Output the (X, Y) coordinate of the center of the cell containing the given text.  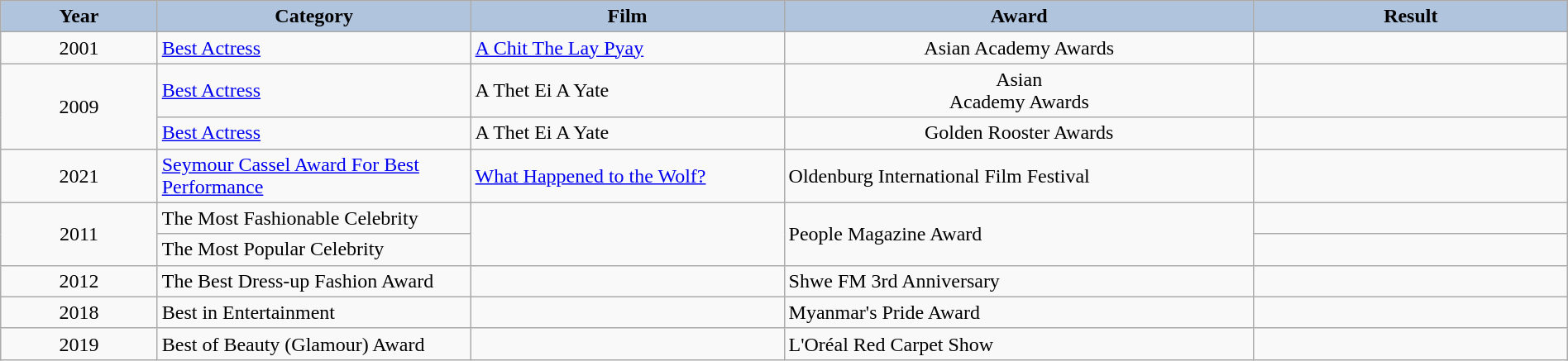
AsianAcademy Awards (1019, 91)
2021 (79, 175)
Shwe FM 3rd Anniversary (1019, 281)
Asian Academy Awards (1019, 48)
Golden Rooster Awards (1019, 133)
Result (1411, 17)
2018 (79, 312)
What Happened to the Wolf? (627, 175)
Award (1019, 17)
The Best Dress-up Fashion Award (314, 281)
L'Oréal Red Carpet Show (1019, 344)
A Chit The Lay Pyay (627, 48)
People Magazine Award (1019, 234)
The Most Popular Celebrity (314, 249)
Film (627, 17)
The Most Fashionable Celebrity (314, 218)
Oldenburg International Film Festival (1019, 175)
Myanmar's Pride Award (1019, 312)
Category (314, 17)
2001 (79, 48)
Seymour Cassel Award For Best Performance (314, 175)
2019 (79, 344)
2009 (79, 106)
Best in Entertainment (314, 312)
2011 (79, 234)
Year (79, 17)
2012 (79, 281)
Best of Beauty (Glamour) Award (314, 344)
